Search for the cell housing the specified text and yield its [X, Y] center coordinate. 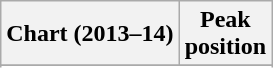
Peakposition [225, 34]
Chart (2013–14) [90, 34]
